Capture the cell that displays the provided text and extract its [x, y] central coordinate. 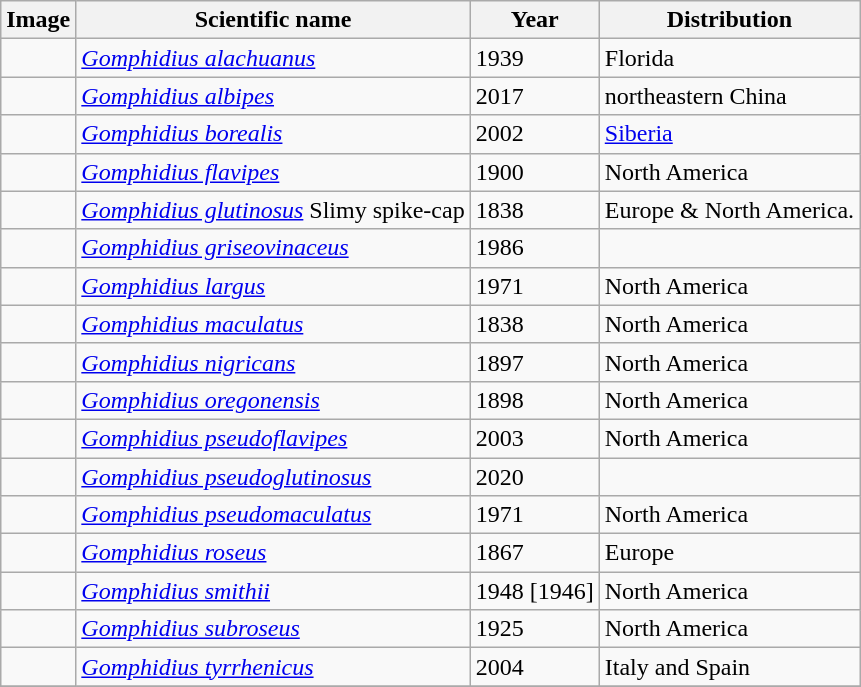
Year [534, 20]
Gomphidius nigricans [273, 362]
1939 [534, 58]
Gomphidius subroseus [273, 629]
1867 [534, 553]
1898 [534, 400]
Gomphidius pseudomaculatus [273, 515]
Gomphidius borealis [273, 134]
2003 [534, 438]
Scientific name [273, 20]
1897 [534, 362]
Gomphidius glutinosus Slimy spike-cap [273, 210]
1948 [1946] [534, 591]
Gomphidius flavipes [273, 172]
Gomphidius maculatus [273, 324]
2020 [534, 477]
2002 [534, 134]
Italy and Spain [729, 667]
Europe [729, 553]
1986 [534, 248]
Europe & North America. [729, 210]
1900 [534, 172]
Gomphidius albipes [273, 96]
Gomphidius roseus [273, 553]
Gomphidius oregonensis [273, 400]
Gomphidius tyrrhenicus [273, 667]
Gomphidius largus [273, 286]
2004 [534, 667]
Distribution [729, 20]
northeastern China [729, 96]
Gomphidius pseudoflavipes [273, 438]
Florida [729, 58]
1925 [534, 629]
Siberia [729, 134]
Gomphidius alachuanus [273, 58]
Gomphidius pseudoglutinosus [273, 477]
2017 [534, 96]
Gomphidius griseovinaceus [273, 248]
Gomphidius smithii [273, 591]
Image [38, 20]
